Search for the cell housing the specified text and yield its [X, Y] center coordinate. 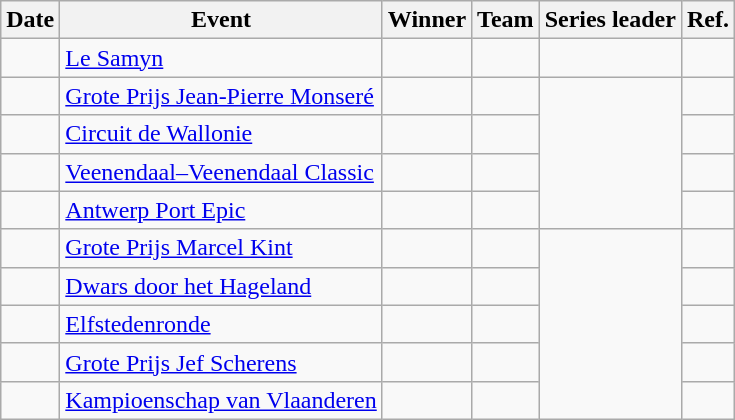
Date [30, 20]
Veenendaal–Veenendaal Classic [221, 172]
Dwars door het Hageland [221, 286]
Event [221, 20]
Ref. [708, 20]
Series leader [610, 20]
Circuit de Wallonie [221, 134]
Le Samyn [221, 58]
Kampioenschap van Vlaanderen [221, 400]
Grote Prijs Jean-Pierre Monseré [221, 96]
Team [506, 20]
Grote Prijs Marcel Kint [221, 248]
Antwerp Port Epic [221, 210]
Grote Prijs Jef Scherens [221, 362]
Winner [426, 20]
Elfstedenronde [221, 324]
